Return (x, y) of the center of cell containing provided text 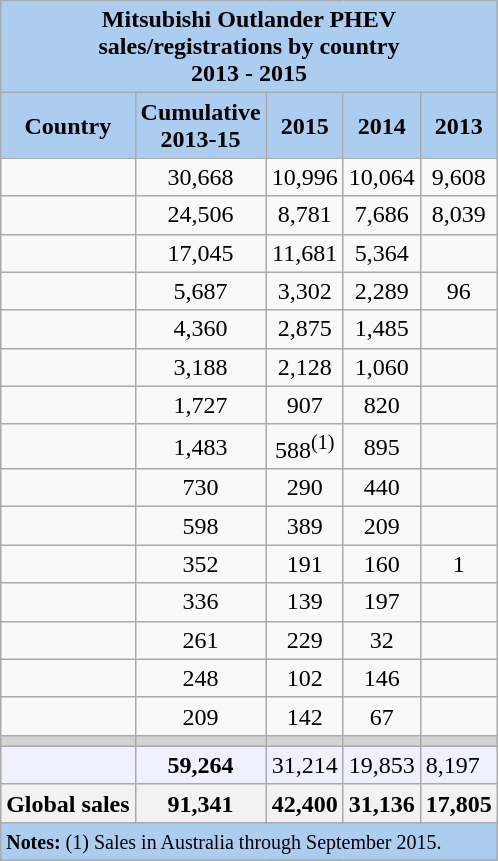
160 (382, 564)
91,341 (200, 803)
96 (458, 291)
142 (304, 716)
8,781 (304, 215)
389 (304, 526)
19,853 (382, 765)
895 (382, 446)
8,197 (458, 765)
197 (382, 602)
9,608 (458, 177)
1 (458, 564)
Global sales (68, 803)
32 (382, 640)
5,687 (200, 291)
5,364 (382, 253)
17,045 (200, 253)
Notes: (1) Sales in Australia through September 2015. (250, 841)
42,400 (304, 803)
146 (382, 678)
1,485 (382, 329)
3,188 (200, 367)
2014 (382, 126)
Country (68, 126)
2013 (458, 126)
67 (382, 716)
11,681 (304, 253)
820 (382, 405)
352 (200, 564)
229 (304, 640)
31,214 (304, 765)
440 (382, 488)
24,506 (200, 215)
2,128 (304, 367)
4,360 (200, 329)
1,483 (200, 446)
7,686 (382, 215)
102 (304, 678)
588(1) (304, 446)
17,805 (458, 803)
139 (304, 602)
1,727 (200, 405)
59,264 (200, 765)
10,064 (382, 177)
336 (200, 602)
907 (304, 405)
2,875 (304, 329)
2,289 (382, 291)
10,996 (304, 177)
191 (304, 564)
1,060 (382, 367)
30,668 (200, 177)
Cumulative2013-15 (200, 126)
Mitsubishi Outlander PHEVsales/registrations by country2013 - 2015 (250, 47)
2015 (304, 126)
261 (200, 640)
598 (200, 526)
730 (200, 488)
8,039 (458, 215)
290 (304, 488)
248 (200, 678)
31,136 (382, 803)
3,302 (304, 291)
